Extract the [X, Y] coordinate from the center of the cell holding the provided text.  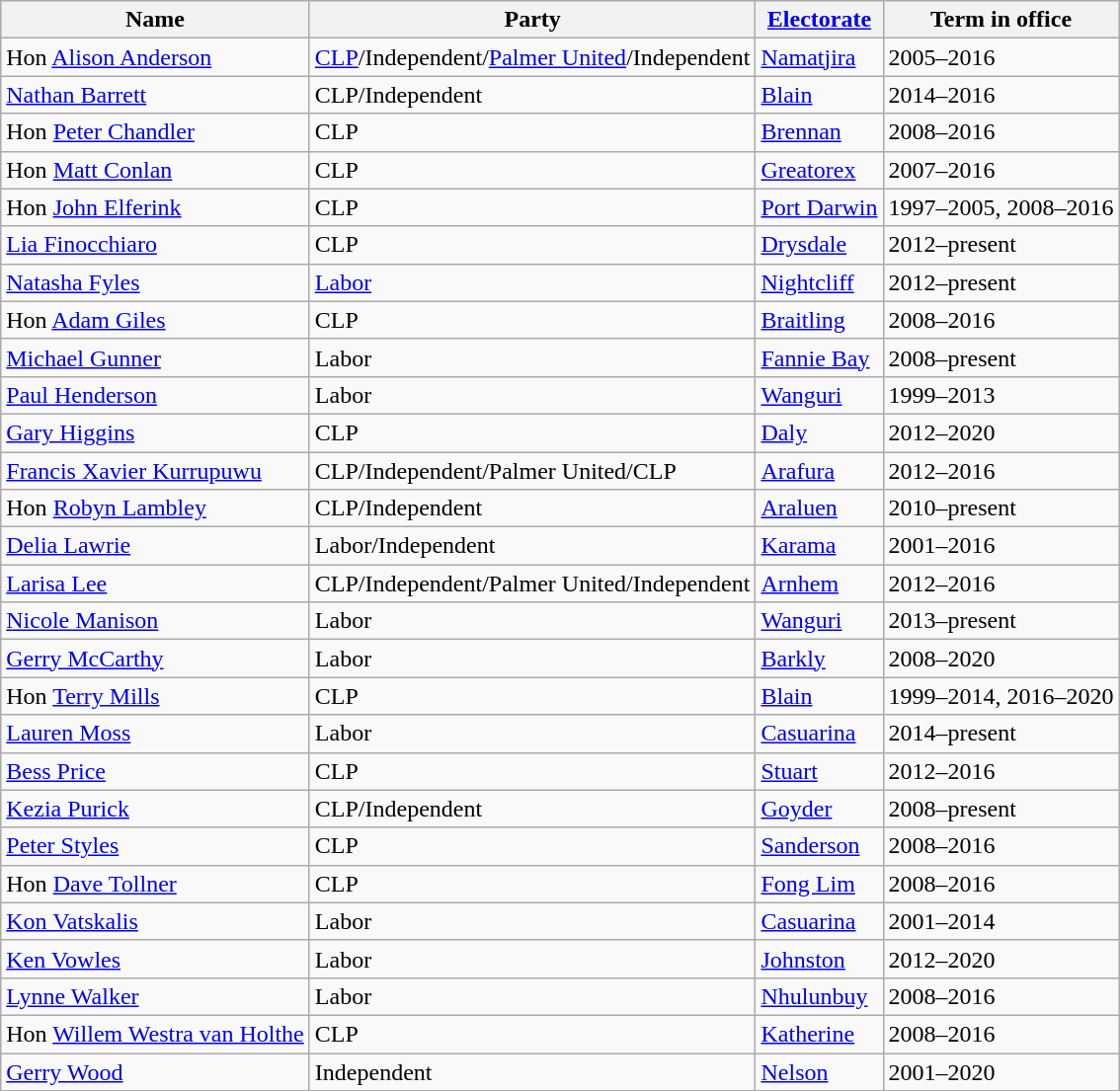
Kon Vatskalis [156, 921]
Lauren Moss [156, 734]
Party [532, 20]
Araluen [820, 508]
Daly [820, 432]
2010–present [1001, 508]
Namatjira [820, 57]
CLP/Independent/Palmer United/CLP [532, 471]
Arnhem [820, 584]
Natasha Fyles [156, 282]
Hon Peter Chandler [156, 132]
Hon Alison Anderson [156, 57]
Nelson [820, 1071]
Goyder [820, 809]
Port Darwin [820, 207]
Barkly [820, 659]
Hon Dave Tollner [156, 884]
Brennan [820, 132]
Braitling [820, 320]
Hon John Elferink [156, 207]
Michael Gunner [156, 357]
Nhulunbuy [820, 996]
Independent [532, 1071]
Nightcliff [820, 282]
Karama [820, 546]
Bess Price [156, 771]
2001–2014 [1001, 921]
Peter Styles [156, 846]
Johnston [820, 959]
2001–2016 [1001, 546]
Hon Adam Giles [156, 320]
Gerry Wood [156, 1071]
Lia Finocchiaro [156, 245]
1999–2014, 2016–2020 [1001, 696]
Nicole Manison [156, 621]
1999–2013 [1001, 395]
Term in office [1001, 20]
Name [156, 20]
1997–2005, 2008–2016 [1001, 207]
Delia Lawrie [156, 546]
2001–2020 [1001, 1071]
2008–2020 [1001, 659]
2007–2016 [1001, 170]
Gary Higgins [156, 432]
Nathan Barrett [156, 95]
Labor/Independent [532, 546]
Paul Henderson [156, 395]
Francis Xavier Kurrupuwu [156, 471]
Sanderson [820, 846]
Hon Robyn Lambley [156, 508]
Katherine [820, 1034]
Hon Terry Mills [156, 696]
2005–2016 [1001, 57]
Arafura [820, 471]
Stuart [820, 771]
Lynne Walker [156, 996]
Ken Vowles [156, 959]
Greatorex [820, 170]
Drysdale [820, 245]
Gerry McCarthy [156, 659]
Larisa Lee [156, 584]
2013–present [1001, 621]
Kezia Purick [156, 809]
2014–2016 [1001, 95]
2014–present [1001, 734]
Fannie Bay [820, 357]
Fong Lim [820, 884]
Hon Willem Westra van Holthe [156, 1034]
Electorate [820, 20]
Hon Matt Conlan [156, 170]
